Scan for the cell matching the given text and deliver its (x, y) coordinate at center. 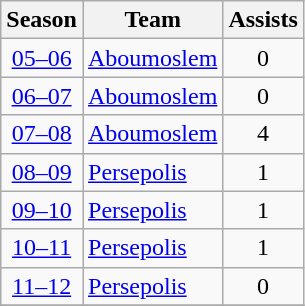
09–10 (42, 210)
07–08 (42, 134)
11–12 (42, 286)
08–09 (42, 172)
10–11 (42, 248)
Team (152, 20)
4 (263, 134)
05–06 (42, 58)
Assists (263, 20)
Season (42, 20)
06–07 (42, 96)
